Detect which cell encompasses the target text, then output its (x, y) center coordinate. 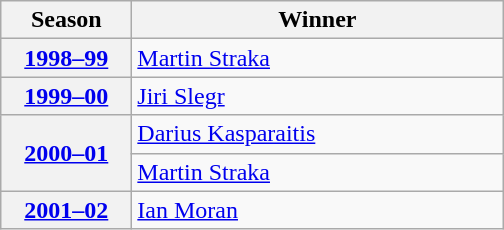
Season (66, 20)
Darius Kasparaitis (318, 134)
2001–02 (66, 210)
1999–00 (66, 96)
Ian Moran (318, 210)
Winner (318, 20)
Jiri Slegr (318, 96)
2000–01 (66, 153)
1998–99 (66, 58)
